From the cell containing the given text, extract its center point as [X, Y] coordinate. 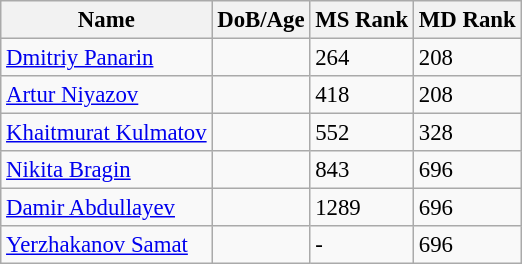
Dmitriy Panarin [106, 58]
MD Rank [468, 20]
1289 [362, 208]
- [362, 245]
Nikita Bragin [106, 170]
418 [362, 95]
328 [468, 133]
Yerzhakanov Samat [106, 245]
Artur Niyazov [106, 95]
MS Rank [362, 20]
843 [362, 170]
Damir Abdullayev [106, 208]
264 [362, 58]
Khaitmurat Kulmatov [106, 133]
552 [362, 133]
Name [106, 20]
DoB/Age [261, 20]
